Find where the given text appears and provide that cell's center as (X, Y) coordinate. 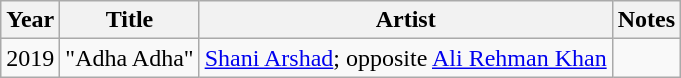
2019 (30, 58)
Artist (406, 20)
Notes (646, 20)
Year (30, 20)
Shani Arshad; opposite Ali Rehman Khan (406, 58)
"Adha Adha" (130, 58)
Title (130, 20)
